Extract the [X, Y] coordinate from the center of the cell holding the provided text.  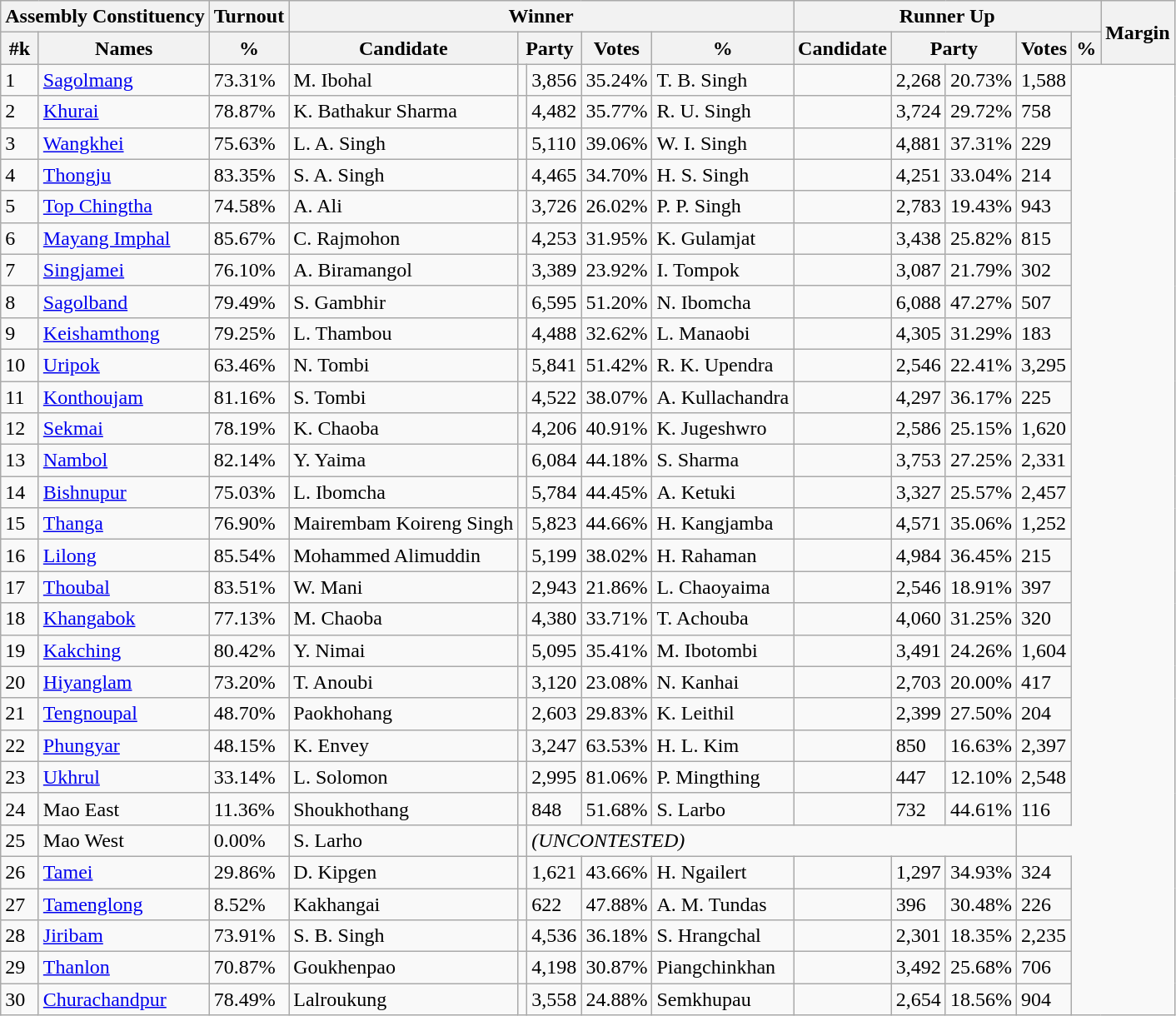
2,943 [555, 587]
11.36% [249, 809]
Top Chingtha [123, 207]
215 [1044, 555]
33.71% [616, 619]
A. Kullachandra [723, 397]
S. B. Singh [403, 936]
63.46% [249, 365]
4,984 [918, 555]
26 [20, 872]
A. Ketuki [723, 492]
22.41% [981, 365]
25.15% [981, 429]
20 [20, 682]
M. Chaoba [403, 619]
10 [20, 365]
3,856 [555, 80]
6,084 [555, 461]
4,198 [555, 968]
Margin [1138, 32]
Thoubal [123, 587]
78.49% [249, 999]
51.20% [616, 301]
6,595 [555, 301]
78.19% [249, 429]
K. Bathakur Sharma [403, 112]
73.20% [249, 682]
74.58% [249, 207]
75.03% [249, 492]
S. Larbo [723, 809]
N. Ibomcha [723, 301]
83.51% [249, 587]
#k [20, 48]
A. Ali [403, 207]
Runner Up [948, 17]
L. Chaoyaima [723, 587]
34.93% [981, 872]
Kakching [123, 650]
1 [20, 80]
2,603 [555, 714]
324 [1044, 872]
73.91% [249, 936]
13 [20, 461]
25 [20, 840]
29.83% [616, 714]
2,331 [1044, 461]
31.95% [616, 238]
K. Envey [403, 745]
18.91% [981, 587]
Hiyanglam [123, 682]
H. L. Kim [723, 745]
48.15% [249, 745]
5,110 [555, 143]
Turnout [249, 17]
37.31% [981, 143]
Goukhenpao [403, 968]
15 [20, 524]
4,060 [918, 619]
183 [1044, 333]
D. Kipgen [403, 872]
3,558 [555, 999]
3,295 [1044, 365]
2,399 [918, 714]
36.17% [981, 397]
5,823 [555, 524]
3,247 [555, 745]
447 [918, 777]
25.68% [981, 968]
K. Chaoba [403, 429]
2 [20, 112]
1,588 [1044, 80]
76.90% [249, 524]
3,087 [918, 270]
Tamei [123, 872]
21.79% [981, 270]
Y. Nimai [403, 650]
Sekmai [123, 429]
11 [20, 397]
80.42% [249, 650]
K. Leithil [723, 714]
31.25% [981, 619]
2,586 [918, 429]
40.91% [616, 429]
2,457 [1044, 492]
Y. Yaima [403, 461]
48.70% [249, 714]
Khurai [123, 112]
29 [20, 968]
T. Anoubi [403, 682]
3,438 [918, 238]
N. Kanhai [723, 682]
Lilong [123, 555]
6 [20, 238]
26.02% [616, 207]
302 [1044, 270]
83.35% [249, 175]
225 [1044, 397]
Mao East [123, 809]
3,753 [918, 461]
5 [20, 207]
23.92% [616, 270]
44.66% [616, 524]
4,488 [555, 333]
6,088 [918, 301]
Shoukhothang [403, 809]
32.62% [616, 333]
30.87% [616, 968]
2,995 [555, 777]
21 [20, 714]
81.16% [249, 397]
35.41% [616, 650]
T. Achouba [723, 619]
P. Mingthing [723, 777]
Piangchinkhan [723, 968]
19 [20, 650]
S. Tombi [403, 397]
27 [20, 904]
Lalroukung [403, 999]
W. Mani [403, 587]
P. P. Singh [723, 207]
85.54% [249, 555]
A. Biramangol [403, 270]
4,206 [555, 429]
396 [918, 904]
Mairembam Koireng Singh [403, 524]
78.87% [249, 112]
Sagolband [123, 301]
25.57% [981, 492]
2,397 [1044, 745]
214 [1044, 175]
3,327 [918, 492]
16 [20, 555]
Singjamei [123, 270]
35.06% [981, 524]
4,881 [918, 143]
320 [1044, 619]
23.08% [616, 682]
Khangabok [123, 619]
36.45% [981, 555]
27.25% [981, 461]
38.07% [616, 397]
L. A. Singh [403, 143]
2,703 [918, 682]
44.18% [616, 461]
Assembly Constituency [105, 17]
75.63% [249, 143]
85.67% [249, 238]
Mohammed Alimuddin [403, 555]
4,522 [555, 397]
4,251 [918, 175]
848 [555, 809]
3,389 [555, 270]
Keishamthong [123, 333]
Uripok [123, 365]
5,784 [555, 492]
9 [20, 333]
229 [1044, 143]
3,120 [555, 682]
76.10% [249, 270]
943 [1044, 207]
8.52% [249, 904]
622 [555, 904]
79.25% [249, 333]
507 [1044, 301]
Kakhangai [403, 904]
39.06% [616, 143]
Bishnupur [123, 492]
C. Rajmohon [403, 238]
33.14% [249, 777]
4 [20, 175]
30 [20, 999]
20.00% [981, 682]
904 [1044, 999]
H. Kangjamba [723, 524]
2,783 [918, 207]
4,571 [918, 524]
Thongju [123, 175]
Nambol [123, 461]
18.56% [981, 999]
204 [1044, 714]
2,301 [918, 936]
18 [20, 619]
36.18% [616, 936]
12.10% [981, 777]
226 [1044, 904]
2,548 [1044, 777]
S. Sharma [723, 461]
14 [20, 492]
815 [1044, 238]
R. K. Upendra [723, 365]
1,252 [1044, 524]
Churachandpur [123, 999]
Paokhohang [403, 714]
732 [918, 809]
H. Ngailert [723, 872]
Names [123, 48]
24 [20, 809]
706 [1044, 968]
79.49% [249, 301]
27.50% [981, 714]
Mayang Imphal [123, 238]
L. Ibomcha [403, 492]
23 [20, 777]
T. B. Singh [723, 80]
51.68% [616, 809]
L. Thambou [403, 333]
4,482 [555, 112]
2,235 [1044, 936]
47.27% [981, 301]
4,380 [555, 619]
44.61% [981, 809]
Thanga [123, 524]
Winner [541, 17]
5,841 [555, 365]
28 [20, 936]
Tengnoupal [123, 714]
73.31% [249, 80]
70.87% [249, 968]
Tamenglong [123, 904]
758 [1044, 112]
116 [1044, 809]
397 [1044, 587]
63.53% [616, 745]
417 [1044, 682]
38.02% [616, 555]
K. Jugeshwro [723, 429]
19.43% [981, 207]
M. Ibohal [403, 80]
30.48% [981, 904]
22 [20, 745]
34.70% [616, 175]
M. Ibotombi [723, 650]
18.35% [981, 936]
Phungyar [123, 745]
3,492 [918, 968]
Sagolmang [123, 80]
Ukhrul [123, 777]
4,297 [918, 397]
4,536 [555, 936]
R. U. Singh [723, 112]
A. M. Tundas [723, 904]
L. Manaobi [723, 333]
5,095 [555, 650]
3,726 [555, 207]
16.63% [981, 745]
77.13% [249, 619]
4,305 [918, 333]
1,621 [555, 872]
H. Rahaman [723, 555]
44.45% [616, 492]
Jiribam [123, 936]
4,465 [555, 175]
24.26% [981, 650]
47.88% [616, 904]
1,620 [1044, 429]
850 [918, 745]
31.29% [981, 333]
Thanlon [123, 968]
4,253 [555, 238]
2,654 [918, 999]
7 [20, 270]
L. Solomon [403, 777]
24.88% [616, 999]
Semkhupau [723, 999]
W. I. Singh [723, 143]
S. Gambhir [403, 301]
S. Larho [403, 840]
21.86% [616, 587]
Wangkhei [123, 143]
N. Tombi [403, 365]
2,268 [918, 80]
H. S. Singh [723, 175]
17 [20, 587]
29.72% [981, 112]
81.06% [616, 777]
K. Gulamjat [723, 238]
51.42% [616, 365]
82.14% [249, 461]
S. A. Singh [403, 175]
8 [20, 301]
43.66% [616, 872]
3,724 [918, 112]
I. Tompok [723, 270]
0.00% [249, 840]
1,297 [918, 872]
33.04% [981, 175]
(UNCONTESTED) [772, 840]
29.86% [249, 872]
35.77% [616, 112]
3 [20, 143]
12 [20, 429]
Mao West [123, 840]
1,604 [1044, 650]
Konthoujam [123, 397]
20.73% [981, 80]
5,199 [555, 555]
25.82% [981, 238]
S. Hrangchal [723, 936]
35.24% [616, 80]
3,491 [918, 650]
